Detect which cell encompasses the target text, then output its (x, y) center coordinate. 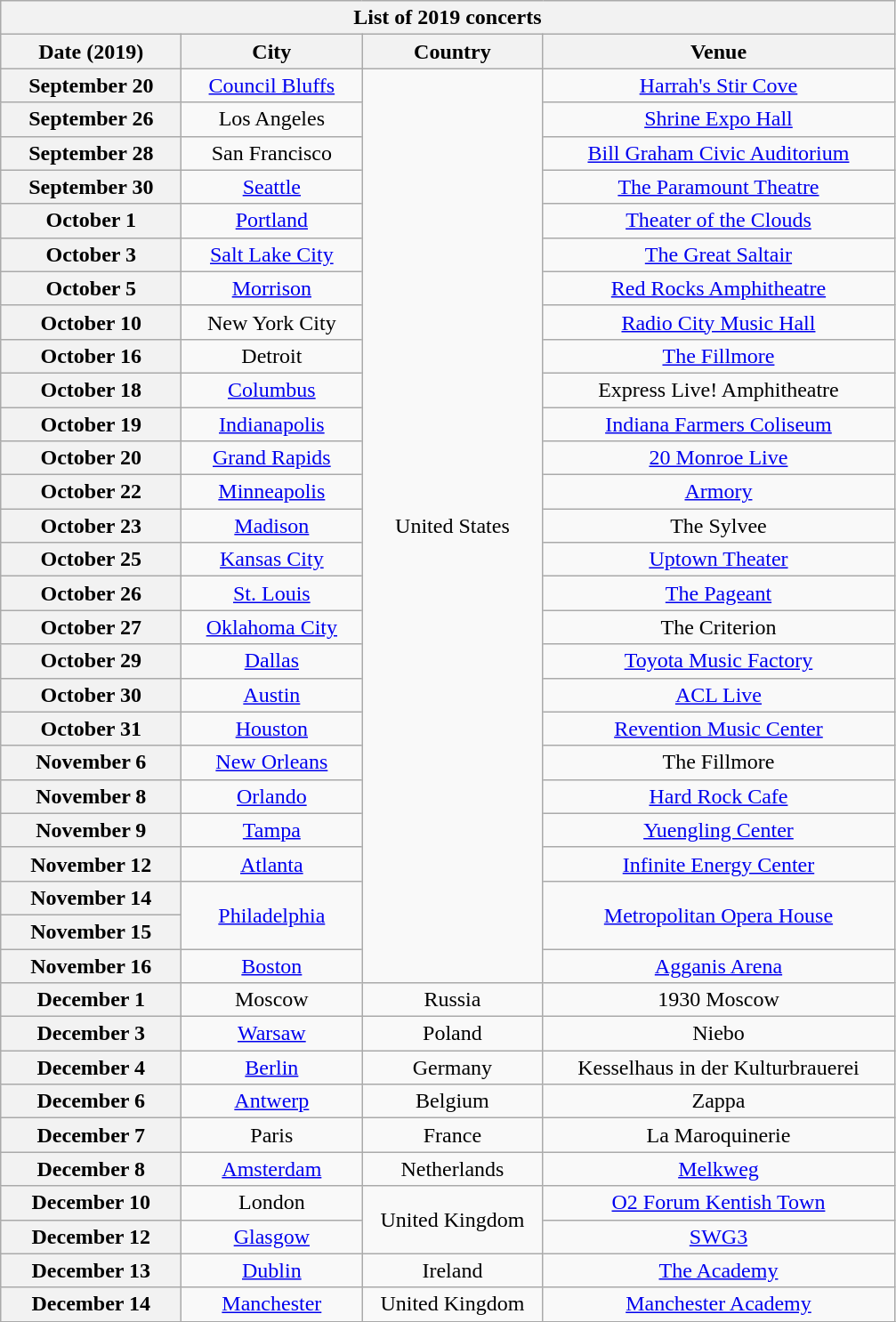
Radio City Music Hall (719, 322)
October 31 (91, 729)
Council Bluffs (272, 85)
Grand Rapids (272, 458)
New York City (272, 322)
October 29 (91, 661)
Venue (719, 52)
December 14 (91, 1304)
Agganis Arena (719, 965)
New Orleans (272, 762)
The Criterion (719, 627)
Amsterdam (272, 1169)
20 Monroe Live (719, 458)
Yuengling Center (719, 830)
Antwerp (272, 1101)
Dallas (272, 661)
Orlando (272, 796)
Revention Music Center (719, 729)
October 26 (91, 593)
October 25 (91, 560)
Boston (272, 965)
Poland (452, 1034)
November 15 (91, 931)
October 20 (91, 458)
Moscow (272, 1000)
Portland (272, 221)
Houston (272, 729)
Theater of the Clouds (719, 221)
November 8 (91, 796)
November 14 (91, 898)
Manchester (272, 1304)
October 10 (91, 322)
December 6 (91, 1101)
Salt Lake City (272, 254)
Metropolitan Opera House (719, 915)
December 3 (91, 1034)
United States (452, 526)
France (452, 1135)
November 12 (91, 864)
September 26 (91, 119)
SWG3 (719, 1237)
Russia (452, 1000)
Columbus (272, 390)
Indiana Farmers Coliseum (719, 424)
November 16 (91, 965)
Detroit (272, 356)
October 18 (91, 390)
Uptown Theater (719, 560)
City (272, 52)
Belgium (452, 1101)
Netherlands (452, 1169)
October 23 (91, 526)
Philadelphia (272, 915)
Los Angeles (272, 119)
O2 Forum Kentish Town (719, 1203)
Morrison (272, 288)
The Paramount Theatre (719, 187)
Warsaw (272, 1034)
Hard Rock Cafe (719, 796)
Dublin (272, 1270)
November 9 (91, 830)
Oklahoma City (272, 627)
October 30 (91, 695)
Red Rocks Amphitheatre (719, 288)
Shrine Expo Hall (719, 119)
List of 2019 concerts (448, 18)
October 19 (91, 424)
Melkweg (719, 1169)
December 13 (91, 1270)
Tampa (272, 830)
Armory (719, 492)
La Maroquinerie (719, 1135)
San Francisco (272, 153)
December 12 (91, 1237)
September 30 (91, 187)
Atlanta (272, 864)
Paris (272, 1135)
October 22 (91, 492)
Zappa (719, 1101)
October 27 (91, 627)
The Pageant (719, 593)
September 28 (91, 153)
Indianapolis (272, 424)
London (272, 1203)
Country (452, 52)
St. Louis (272, 593)
Berlin (272, 1068)
Bill Graham Civic Auditorium (719, 153)
December 1 (91, 1000)
Austin (272, 695)
October 5 (91, 288)
Toyota Music Factory (719, 661)
Madison (272, 526)
Manchester Academy (719, 1304)
Express Live! Amphitheatre (719, 390)
Germany (452, 1068)
ACL Live (719, 695)
The Academy (719, 1270)
October 3 (91, 254)
October 1 (91, 221)
Seattle (272, 187)
September 20 (91, 85)
Kansas City (272, 560)
December 10 (91, 1203)
Kesselhaus in der Kulturbrauerei (719, 1068)
Date (2019) (91, 52)
December 8 (91, 1169)
Minneapolis (272, 492)
Niebo (719, 1034)
1930 Moscow (719, 1000)
December 4 (91, 1068)
October 16 (91, 356)
November 6 (91, 762)
Ireland (452, 1270)
The Sylvee (719, 526)
Harrah's Stir Cove (719, 85)
Glasgow (272, 1237)
December 7 (91, 1135)
The Great Saltair (719, 254)
Infinite Energy Center (719, 864)
